Locate the cell with the specified text and output its (x, y) center coordinate. 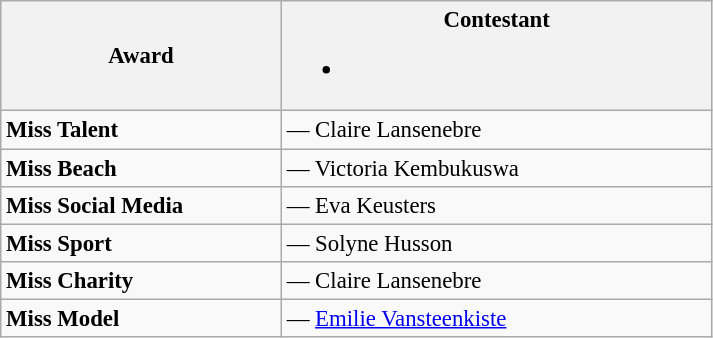
Miss Talent (142, 130)
Miss Charity (142, 280)
Miss Social Media (142, 205)
— Eva Keusters (496, 205)
Award (142, 56)
— Emilie Vansteenkiste (496, 318)
Contestant (496, 56)
Miss Beach (142, 168)
— Solyne Husson (496, 243)
Miss Model (142, 318)
Miss Sport (142, 243)
— Victoria Kembukuswa (496, 168)
